Scan for the cell matching the given text and deliver its (X, Y) coordinate at center. 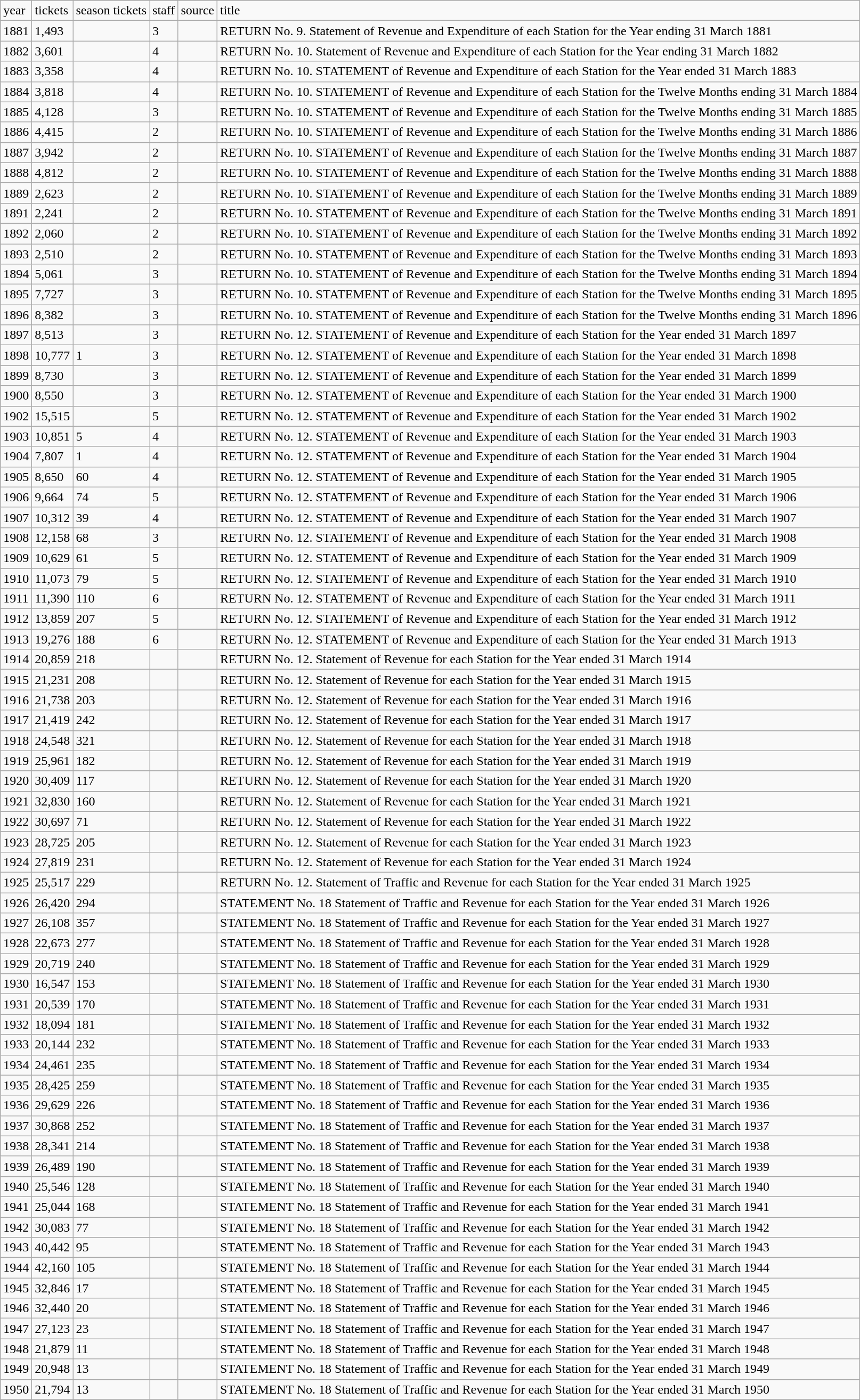
1925 (16, 882)
23 (111, 1329)
STATEMENT No. 18 Statement of Traffic and Revenue for each Station for the Year ended 31 March 1930 (539, 984)
13,859 (52, 619)
252 (111, 1126)
8,382 (52, 315)
207 (111, 619)
STATEMENT No. 18 Statement of Traffic and Revenue for each Station for the Year ended 31 March 1941 (539, 1207)
RETURN No. 12. STATEMENT of Revenue and Expenditure of each Station for the Year ended 31 March 1903 (539, 436)
RETURN No. 12. Statement of Revenue for each Station for the Year ended 31 March 1921 (539, 801)
1949 (16, 1369)
source (198, 11)
1916 (16, 700)
61 (111, 558)
STATEMENT No. 18 Statement of Traffic and Revenue for each Station for the Year ended 31 March 1947 (539, 1329)
242 (111, 720)
277 (111, 943)
1944 (16, 1268)
10,312 (52, 517)
STATEMENT No. 18 Statement of Traffic and Revenue for each Station for the Year ended 31 March 1943 (539, 1248)
1942 (16, 1227)
8,650 (52, 477)
RETURN No. 12. Statement of Revenue for each Station for the Year ended 31 March 1922 (539, 821)
226 (111, 1105)
STATEMENT No. 18 Statement of Traffic and Revenue for each Station for the Year ended 31 March 1942 (539, 1227)
1929 (16, 964)
153 (111, 984)
STATEMENT No. 18 Statement of Traffic and Revenue for each Station for the Year ended 31 March 1934 (539, 1065)
25,961 (52, 761)
30,409 (52, 781)
STATEMENT No. 18 Statement of Traffic and Revenue for each Station for the Year ended 31 March 1927 (539, 923)
10,777 (52, 355)
STATEMENT No. 18 Statement of Traffic and Revenue for each Station for the Year ended 31 March 1938 (539, 1146)
40,442 (52, 1248)
229 (111, 882)
4,128 (52, 112)
7,807 (52, 457)
1920 (16, 781)
24,461 (52, 1065)
77 (111, 1227)
season tickets (111, 11)
RETURN No. 12. Statement of Revenue for each Station for the Year ended 31 March 1924 (539, 862)
8,550 (52, 396)
1881 (16, 31)
26,108 (52, 923)
1892 (16, 233)
1887 (16, 152)
1911 (16, 599)
1928 (16, 943)
21,879 (52, 1349)
170 (111, 1004)
2,060 (52, 233)
32,440 (52, 1308)
STATEMENT No. 18 Statement of Traffic and Revenue for each Station for the Year ended 31 March 1948 (539, 1349)
RETURN No. 12. STATEMENT of Revenue and Expenditure of each Station for the Year ended 31 March 1911 (539, 599)
tickets (52, 11)
STATEMENT No. 18 Statement of Traffic and Revenue for each Station for the Year ended 31 March 1931 (539, 1004)
RETURN No. 12. Statement of Revenue for each Station for the Year ended 31 March 1918 (539, 740)
STATEMENT No. 18 Statement of Traffic and Revenue for each Station for the Year ended 31 March 1939 (539, 1166)
1931 (16, 1004)
25,044 (52, 1207)
RETURN No. 12. Statement of Revenue for each Station for the Year ended 31 March 1920 (539, 781)
20,539 (52, 1004)
1927 (16, 923)
RETURN No. 10. Statement of Revenue and Expenditure of each Station for the Year ending 31 March 1882 (539, 51)
RETURN No. 12. STATEMENT of Revenue and Expenditure of each Station for the Year ended 31 March 1900 (539, 396)
1933 (16, 1045)
1905 (16, 477)
190 (111, 1166)
1893 (16, 254)
1888 (16, 173)
168 (111, 1207)
28,341 (52, 1146)
1919 (16, 761)
357 (111, 923)
20,719 (52, 964)
STATEMENT No. 18 Statement of Traffic and Revenue for each Station for the Year ended 31 March 1935 (539, 1085)
4,415 (52, 132)
RETURN No. 10. STATEMENT of Revenue and Expenditure of each Station for the Twelve Months ending 31 March 1885 (539, 112)
RETURN No. 12. Statement of Traffic and Revenue for each Station for the Year ended 31 March 1925 (539, 882)
8,730 (52, 376)
1909 (16, 558)
28,425 (52, 1085)
1923 (16, 842)
235 (111, 1065)
20,144 (52, 1045)
RETURN No. 10. STATEMENT of Revenue and Expenditure of each Station for the Twelve Months ending 31 March 1892 (539, 233)
160 (111, 801)
1917 (16, 720)
26,489 (52, 1166)
1938 (16, 1146)
110 (111, 599)
21,419 (52, 720)
RETURN No. 10. STATEMENT of Revenue and Expenditure of each Station for the Twelve Months ending 31 March 1888 (539, 173)
RETURN No. 12. STATEMENT of Revenue and Expenditure of each Station for the Year ended 31 March 1912 (539, 619)
1941 (16, 1207)
1922 (16, 821)
1914 (16, 660)
39 (111, 517)
2,241 (52, 213)
1,493 (52, 31)
74 (111, 497)
1906 (16, 497)
RETURN No. 12. STATEMENT of Revenue and Expenditure of each Station for the Year ended 31 March 1905 (539, 477)
STATEMENT No. 18 Statement of Traffic and Revenue for each Station for the Year ended 31 March 1926 (539, 903)
1908 (16, 538)
60 (111, 477)
1947 (16, 1329)
232 (111, 1045)
321 (111, 740)
RETURN No. 12. Statement of Revenue for each Station for the Year ended 31 March 1914 (539, 660)
1940 (16, 1186)
1948 (16, 1349)
11,073 (52, 578)
STATEMENT No. 18 Statement of Traffic and Revenue for each Station for the Year ended 31 March 1940 (539, 1186)
208 (111, 680)
181 (111, 1024)
RETURN No. 12. STATEMENT of Revenue and Expenditure of each Station for the Year ended 31 March 1906 (539, 497)
8,513 (52, 335)
1930 (16, 984)
32,830 (52, 801)
RETURN No. 9. Statement of Revenue and Expenditure of each Station for the Year ending 31 March 1881 (539, 31)
1885 (16, 112)
1935 (16, 1085)
RETURN No. 10. STATEMENT of Revenue and Expenditure of each Station for the Twelve Months ending 31 March 1891 (539, 213)
1907 (16, 517)
28,725 (52, 842)
71 (111, 821)
1897 (16, 335)
218 (111, 660)
RETURN No. 10. STATEMENT of Revenue and Expenditure of each Station for the Twelve Months ending 31 March 1896 (539, 315)
29,629 (52, 1105)
182 (111, 761)
205 (111, 842)
1926 (16, 903)
RETURN No. 10. STATEMENT of Revenue and Expenditure of each Station for the Twelve Months ending 31 March 1894 (539, 274)
RETURN No. 12. Statement of Revenue for each Station for the Year ended 31 March 1916 (539, 700)
3,942 (52, 152)
30,697 (52, 821)
11,390 (52, 599)
RETURN No. 12. Statement of Revenue for each Station for the Year ended 31 March 1923 (539, 842)
RETURN No. 12. STATEMENT of Revenue and Expenditure of each Station for the Year ended 31 March 1909 (539, 558)
1910 (16, 578)
RETURN No. 12. STATEMENT of Revenue and Expenditure of each Station for the Year ended 31 March 1910 (539, 578)
RETURN No. 10. STATEMENT of Revenue and Expenditure of each Station for the Twelve Months ending 31 March 1895 (539, 295)
25,517 (52, 882)
20,948 (52, 1369)
RETURN No. 12. Statement of Revenue for each Station for the Year ended 31 March 1917 (539, 720)
1903 (16, 436)
188 (111, 639)
1900 (16, 396)
RETURN No. 10. STATEMENT of Revenue and Expenditure of each Station for the Year ended 31 March 1883 (539, 71)
18,094 (52, 1024)
22,673 (52, 943)
RETURN No. 12. Statement of Revenue for each Station for the Year ended 31 March 1915 (539, 680)
RETURN No. 10. STATEMENT of Revenue and Expenditure of each Station for the Twelve Months ending 31 March 1889 (539, 193)
1913 (16, 639)
STATEMENT No. 18 Statement of Traffic and Revenue for each Station for the Year ended 31 March 1933 (539, 1045)
17 (111, 1288)
259 (111, 1085)
128 (111, 1186)
1896 (16, 315)
95 (111, 1248)
title (539, 11)
32,846 (52, 1288)
26,420 (52, 903)
STATEMENT No. 18 Statement of Traffic and Revenue for each Station for the Year ended 31 March 1949 (539, 1369)
68 (111, 538)
1932 (16, 1024)
STATEMENT No. 18 Statement of Traffic and Revenue for each Station for the Year ended 31 March 1928 (539, 943)
RETURN No. 12. STATEMENT of Revenue and Expenditure of each Station for the Year ended 31 March 1899 (539, 376)
24,548 (52, 740)
42,160 (52, 1268)
1894 (16, 274)
STATEMENT No. 18 Statement of Traffic and Revenue for each Station for the Year ended 31 March 1946 (539, 1308)
1950 (16, 1389)
25,546 (52, 1186)
RETURN No. 10. STATEMENT of Revenue and Expenditure of each Station for the Twelve Months ending 31 March 1887 (539, 152)
27,819 (52, 862)
2,510 (52, 254)
RETURN No. 12. STATEMENT of Revenue and Expenditure of each Station for the Year ended 31 March 1907 (539, 517)
1889 (16, 193)
1882 (16, 51)
21,738 (52, 700)
1886 (16, 132)
STATEMENT No. 18 Statement of Traffic and Revenue for each Station for the Year ended 31 March 1929 (539, 964)
231 (111, 862)
1884 (16, 92)
1883 (16, 71)
20 (111, 1308)
294 (111, 903)
RETURN No. 12. Statement of Revenue for each Station for the Year ended 31 March 1919 (539, 761)
STATEMENT No. 18 Statement of Traffic and Revenue for each Station for the Year ended 31 March 1932 (539, 1024)
STATEMENT No. 18 Statement of Traffic and Revenue for each Station for the Year ended 31 March 1936 (539, 1105)
7,727 (52, 295)
STATEMENT No. 18 Statement of Traffic and Revenue for each Station for the Year ended 31 March 1945 (539, 1288)
1918 (16, 740)
1898 (16, 355)
15,515 (52, 416)
21,794 (52, 1389)
year (16, 11)
117 (111, 781)
RETURN No. 12. STATEMENT of Revenue and Expenditure of each Station for the Year ended 31 March 1913 (539, 639)
1904 (16, 457)
105 (111, 1268)
STATEMENT No. 18 Statement of Traffic and Revenue for each Station for the Year ended 31 March 1944 (539, 1268)
1939 (16, 1166)
1921 (16, 801)
STATEMENT No. 18 Statement of Traffic and Revenue for each Station for the Year ended 31 March 1950 (539, 1389)
214 (111, 1146)
4,812 (52, 173)
3,358 (52, 71)
5,061 (52, 274)
16,547 (52, 984)
1915 (16, 680)
240 (111, 964)
RETURN No. 10. STATEMENT of Revenue and Expenditure of each Station for the Twelve Months ending 31 March 1893 (539, 254)
RETURN No. 12. STATEMENT of Revenue and Expenditure of each Station for the Year ended 31 March 1904 (539, 457)
10,629 (52, 558)
3,601 (52, 51)
RETURN No. 12. STATEMENT of Revenue and Expenditure of each Station for the Year ended 31 March 1908 (539, 538)
1912 (16, 619)
1891 (16, 213)
RETURN No. 12. STATEMENT of Revenue and Expenditure of each Station for the Year ended 31 March 1902 (539, 416)
27,123 (52, 1329)
1924 (16, 862)
30,083 (52, 1227)
RETURN No. 12. STATEMENT of Revenue and Expenditure of each Station for the Year ended 31 March 1897 (539, 335)
RETURN No. 10. STATEMENT of Revenue and Expenditure of each Station for the Twelve Months ending 31 March 1884 (539, 92)
10,851 (52, 436)
79 (111, 578)
9,664 (52, 497)
2,623 (52, 193)
1936 (16, 1105)
1937 (16, 1126)
203 (111, 700)
1946 (16, 1308)
11 (111, 1349)
1943 (16, 1248)
20,859 (52, 660)
19,276 (52, 639)
1895 (16, 295)
RETURN No. 10. STATEMENT of Revenue and Expenditure of each Station for the Twelve Months ending 31 March 1886 (539, 132)
STATEMENT No. 18 Statement of Traffic and Revenue for each Station for the Year ended 31 March 1937 (539, 1126)
1902 (16, 416)
21,231 (52, 680)
RETURN No. 12. STATEMENT of Revenue and Expenditure of each Station for the Year ended 31 March 1898 (539, 355)
1945 (16, 1288)
1899 (16, 376)
1934 (16, 1065)
30,868 (52, 1126)
staff (164, 11)
3,818 (52, 92)
12,158 (52, 538)
